Return the [x, y] coordinate for the center point of the cell that contains the specified text.  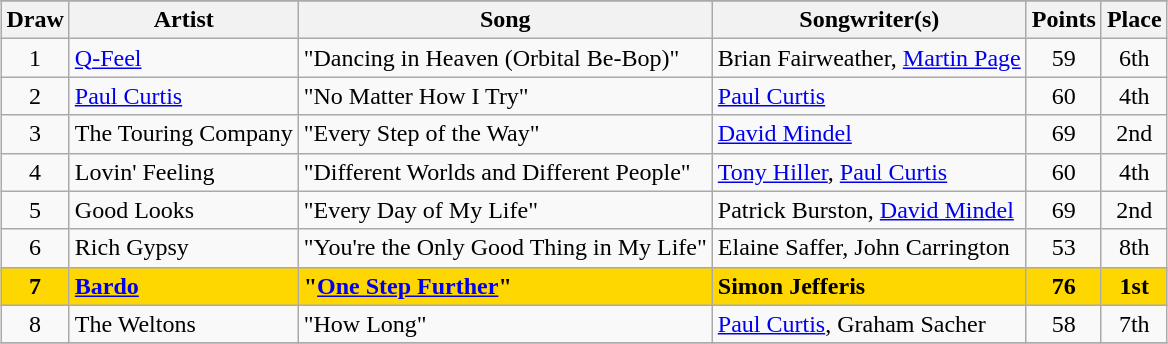
Q-Feel [184, 58]
8 [35, 324]
Simon Jefferis [869, 286]
76 [1064, 286]
6th [1134, 58]
Tony Hiller, Paul Curtis [869, 172]
Place [1134, 20]
Patrick Burston, David Mindel [869, 210]
5 [35, 210]
Points [1064, 20]
"Every Day of My Life" [505, 210]
Paul Curtis, Graham Sacher [869, 324]
1 [35, 58]
6 [35, 248]
7th [1134, 324]
"One Step Further" [505, 286]
Rich Gypsy [184, 248]
"Every Step of the Way" [505, 134]
"Dancing in Heaven (Orbital Be-Bop)" [505, 58]
Bardo [184, 286]
The Weltons [184, 324]
2 [35, 96]
1st [1134, 286]
Lovin' Feeling [184, 172]
"You're the Only Good Thing in My Life" [505, 248]
Artist [184, 20]
"No Matter How I Try" [505, 96]
Brian Fairweather, Martin Page [869, 58]
"How Long" [505, 324]
8th [1134, 248]
The Touring Company [184, 134]
David Mindel [869, 134]
"Different Worlds and Different People" [505, 172]
3 [35, 134]
Songwriter(s) [869, 20]
53 [1064, 248]
Draw [35, 20]
Good Looks [184, 210]
7 [35, 286]
4 [35, 172]
58 [1064, 324]
Song [505, 20]
Elaine Saffer, John Carrington [869, 248]
59 [1064, 58]
